Scan for the cell matching the given text and deliver its (x, y) coordinate at center. 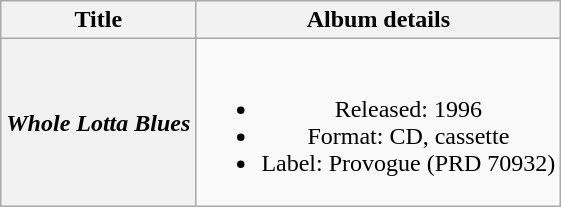
Album details (378, 20)
Released: 1996 Format: CD, cassetteLabel: Provogue (PRD 70932) (378, 122)
Title (98, 20)
Whole Lotta Blues (98, 122)
